Search for the cell housing the specified text and yield its (x, y) center coordinate. 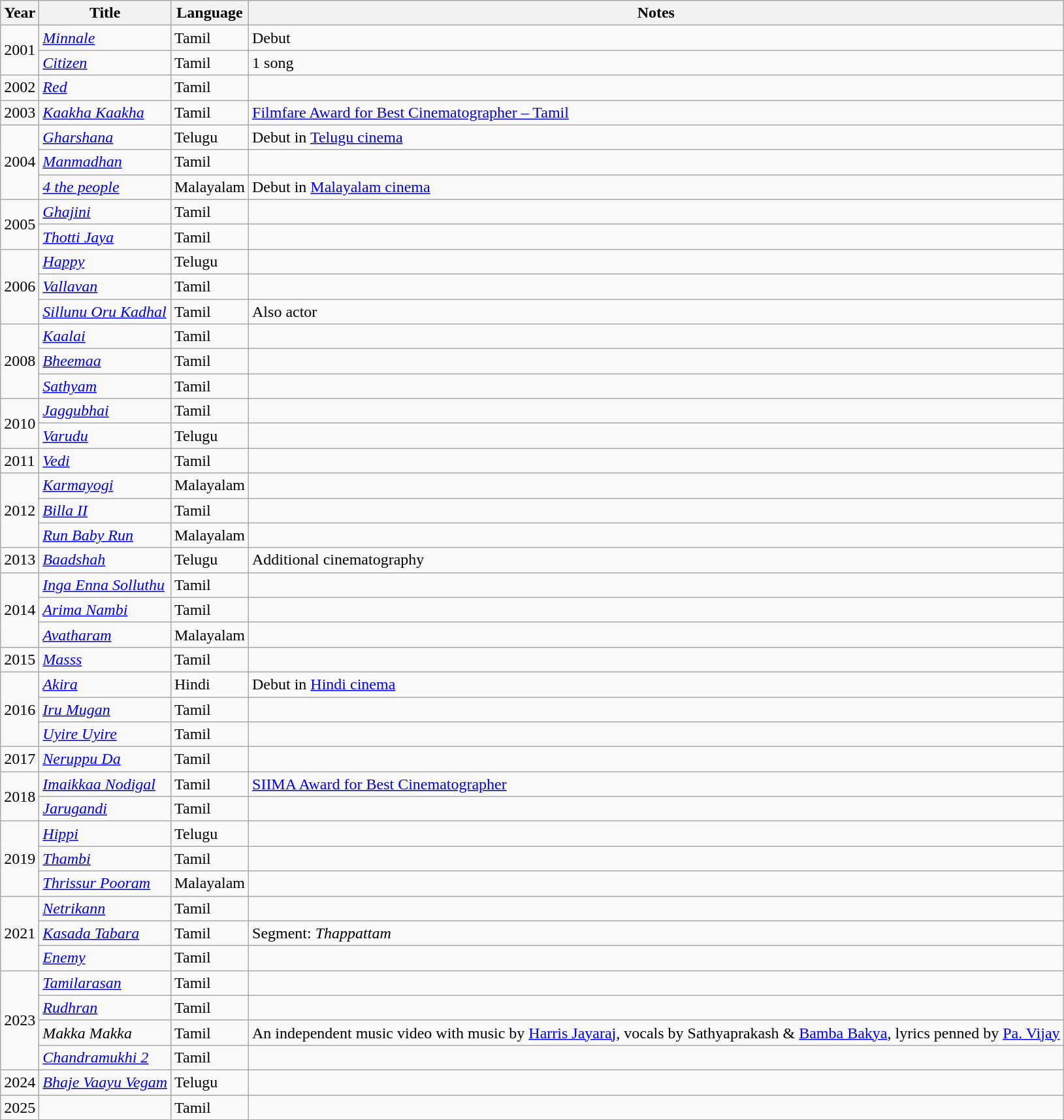
Varudu (105, 436)
Run Baby Run (105, 535)
2003 (20, 112)
Happy (105, 261)
Manmadhan (105, 162)
2019 (20, 859)
2025 (20, 1108)
Bheemaa (105, 361)
4 the people (105, 187)
Also actor (656, 312)
Hippi (105, 834)
2012 (20, 510)
Netrikann (105, 908)
Jaggubhai (105, 411)
Imaikkaa Nodigal (105, 784)
SIIMA Award for Best Cinematographer (656, 784)
2018 (20, 797)
Gharshana (105, 137)
2024 (20, 1082)
Kasada Tabara (105, 933)
Citizen (105, 63)
Thrissur Pooram (105, 883)
Ghajini (105, 212)
2006 (20, 286)
Debut in Telugu cinema (656, 137)
2010 (20, 423)
Inga Enna Solluthu (105, 585)
Tamilarasan (105, 983)
An independent music video with music by Harris Jayaraj, vocals by Sathyaprakash & Bamba Bakya, lyrics penned by Pa. Vijay (656, 1032)
Minnale (105, 38)
Sathyam (105, 386)
2004 (20, 162)
Chandramukhi 2 (105, 1057)
1 song (656, 63)
Bhaje Vaayu Vegam (105, 1082)
Additional cinematography (656, 560)
2014 (20, 610)
Kaalai (105, 337)
Akira (105, 684)
Debut in Hindi cinema (656, 684)
2015 (20, 659)
Baadshah (105, 560)
2013 (20, 560)
2021 (20, 933)
Avatharam (105, 634)
Enemy (105, 958)
Billa II (105, 510)
Red (105, 88)
2002 (20, 88)
Debut (656, 38)
2008 (20, 361)
Notes (656, 13)
Uyire Uyire (105, 734)
2017 (20, 759)
Thambi (105, 859)
2011 (20, 461)
2016 (20, 709)
2023 (20, 1020)
Jarugandi (105, 809)
Language (209, 13)
Debut in Malayalam cinema (656, 187)
Masss (105, 659)
Neruppu Da (105, 759)
Arima Nambi (105, 610)
Karmayogi (105, 486)
Thotti Jaya (105, 237)
Makka Makka (105, 1032)
Kaakha Kaakha (105, 112)
Vedi (105, 461)
Vallavan (105, 286)
Iru Mugan (105, 709)
2005 (20, 224)
2001 (20, 50)
Segment: Thappattam (656, 933)
Filmfare Award for Best Cinematographer – Tamil (656, 112)
Rudhran (105, 1008)
Sillunu Oru Kadhal (105, 312)
Title (105, 13)
Year (20, 13)
Hindi (209, 684)
